Identify which cell holds the provided text, then report its (X, Y) central coordinate. 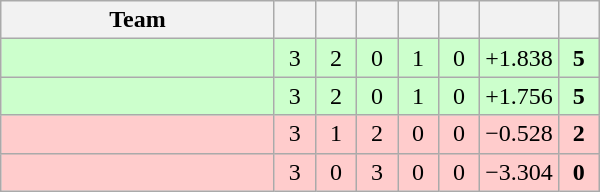
Team (138, 20)
−0.528 (520, 134)
+1.838 (520, 58)
−3.304 (520, 172)
+1.756 (520, 96)
